Pinpoint the cell where the given text exists, returning its [X, Y] midpoint coordinate. 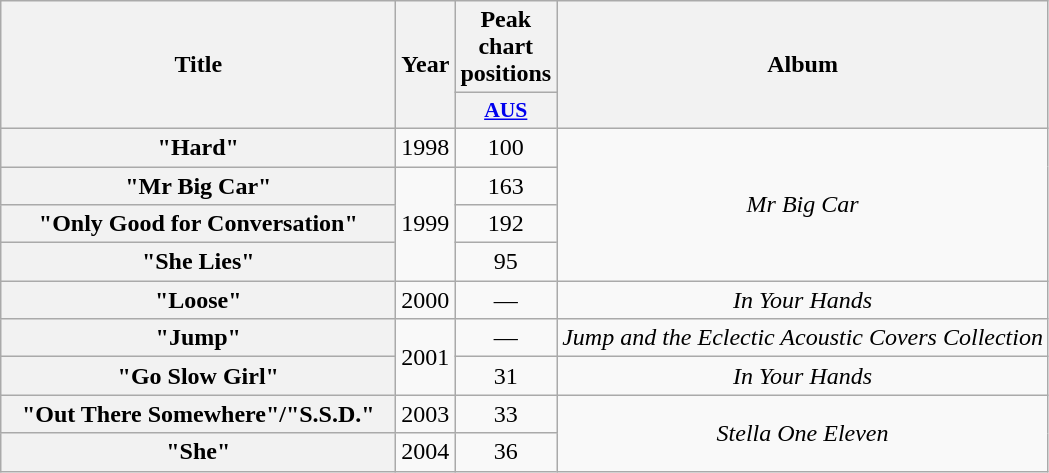
AUS [506, 111]
"She" [198, 452]
31 [506, 376]
100 [506, 147]
"Loose" [198, 300]
"Go Slow Girl" [198, 376]
2000 [426, 300]
"She Lies" [198, 262]
Album [803, 65]
2003 [426, 414]
Mr Big Car [803, 204]
Jump and the Eclectic Acoustic Covers Collection [803, 338]
192 [506, 224]
"Hard" [198, 147]
"Jump" [198, 338]
"Out There Somewhere"/"S.S.D." [198, 414]
"Only Good for Conversation" [198, 224]
1998 [426, 147]
Peak chart positions [506, 47]
"Mr Big Car" [198, 185]
1999 [426, 223]
33 [506, 414]
Title [198, 65]
Year [426, 65]
Stella One Eleven [803, 433]
2004 [426, 452]
95 [506, 262]
163 [506, 185]
2001 [426, 357]
36 [506, 452]
